For the text-containing cell, return its midpoint in [X, Y] coordinate format. 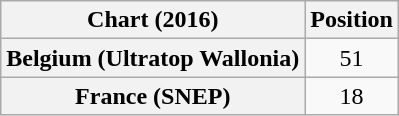
Position [352, 20]
France (SNEP) [153, 96]
18 [352, 96]
Belgium (Ultratop Wallonia) [153, 58]
51 [352, 58]
Chart (2016) [153, 20]
